Return the [X, Y] coordinate for the center point of the cell that contains the specified text.  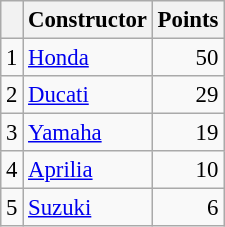
29 [188, 95]
19 [188, 133]
Ducati [88, 95]
Yamaha [88, 133]
Suzuki [88, 208]
50 [188, 58]
Points [188, 20]
2 [12, 95]
Aprilia [88, 170]
1 [12, 58]
10 [188, 170]
5 [12, 208]
6 [188, 208]
Constructor [88, 20]
3 [12, 133]
Honda [88, 58]
4 [12, 170]
